Provide the [x, y] coordinate of the cell's center where the given text is located.  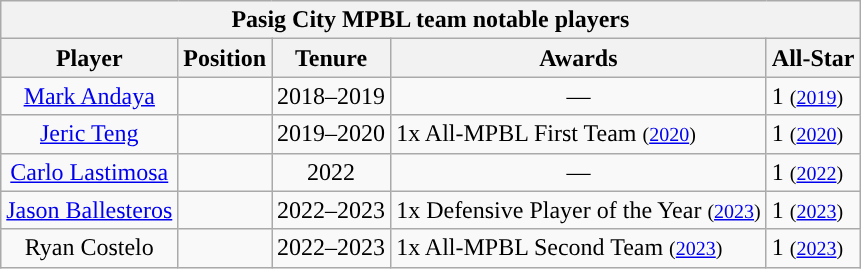
Tenure [332, 58]
Ryan Costelo [90, 248]
1x All-MPBL Second Team (2023) [579, 248]
Awards [579, 58]
Player [90, 58]
1 (2019) [813, 96]
Mark Andaya [90, 96]
All-Star [813, 58]
1x Defensive Player of the Year (2023) [579, 210]
1 (2022) [813, 172]
Jeric Teng [90, 134]
2019–2020 [332, 134]
2022 [332, 172]
1x All-MPBL First Team (2020) [579, 134]
Pasig City MPBL team notable players [430, 20]
Carlo Lastimosa [90, 172]
1 (2020) [813, 134]
Position [225, 58]
Jason Ballesteros [90, 210]
2018–2019 [332, 96]
